Return the [x, y] coordinate for the center point of the cell that contains the specified text.  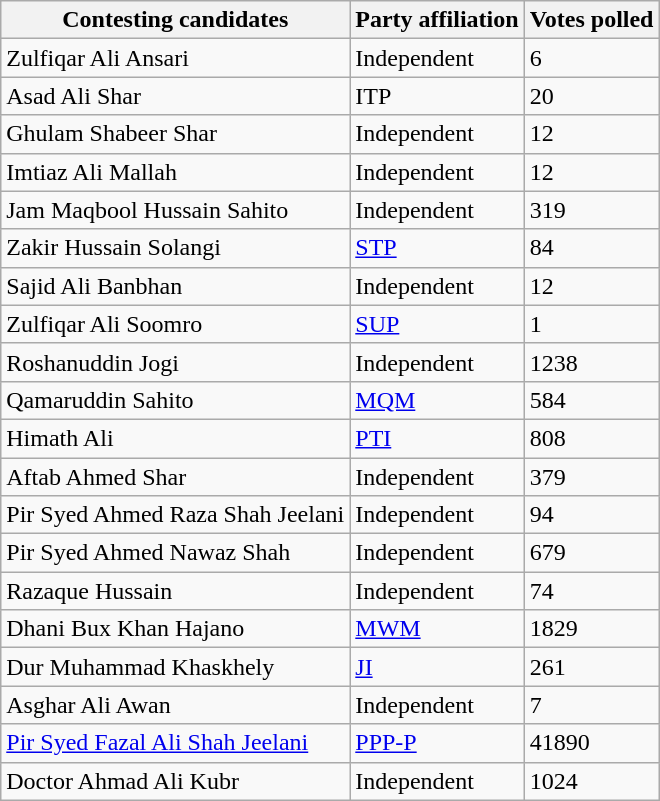
84 [592, 248]
SUP [437, 324]
1 [592, 324]
379 [592, 477]
Zakir Hussain Solangi [176, 248]
41890 [592, 743]
Asghar Ali Awan [176, 705]
261 [592, 667]
6 [592, 58]
PPP-P [437, 743]
Imtiaz Ali Mallah [176, 172]
STP [437, 248]
74 [592, 591]
Votes polled [592, 20]
Dur Muhammad Khaskhely [176, 667]
584 [592, 400]
Sajid Ali Banbhan [176, 286]
Zulfiqar Ali Soomro [176, 324]
679 [592, 553]
Pir Syed Ahmed Nawaz Shah [176, 553]
Contesting candidates [176, 20]
Asad Ali Shar [176, 96]
Pir Syed Fazal Ali Shah Jeelani [176, 743]
Aftab Ahmed Shar [176, 477]
Ghulam Shabeer Shar [176, 134]
Razaque Hussain [176, 591]
7 [592, 705]
Zulfiqar Ali Ansari [176, 58]
Roshanuddin Jogi [176, 362]
Himath Ali [176, 438]
94 [592, 515]
Pir Syed Ahmed Raza Shah Jeelani [176, 515]
20 [592, 96]
Qamaruddin Sahito [176, 400]
319 [592, 210]
ITP [437, 96]
PTI [437, 438]
Jam Maqbool Hussain Sahito [176, 210]
1829 [592, 629]
1024 [592, 781]
MWM [437, 629]
Dhani Bux Khan Hajano [176, 629]
1238 [592, 362]
Doctor Ahmad Ali Kubr [176, 781]
808 [592, 438]
Party affiliation [437, 20]
JI [437, 667]
MQM [437, 400]
